Scan for the cell matching the given text and deliver its [x, y] coordinate at center. 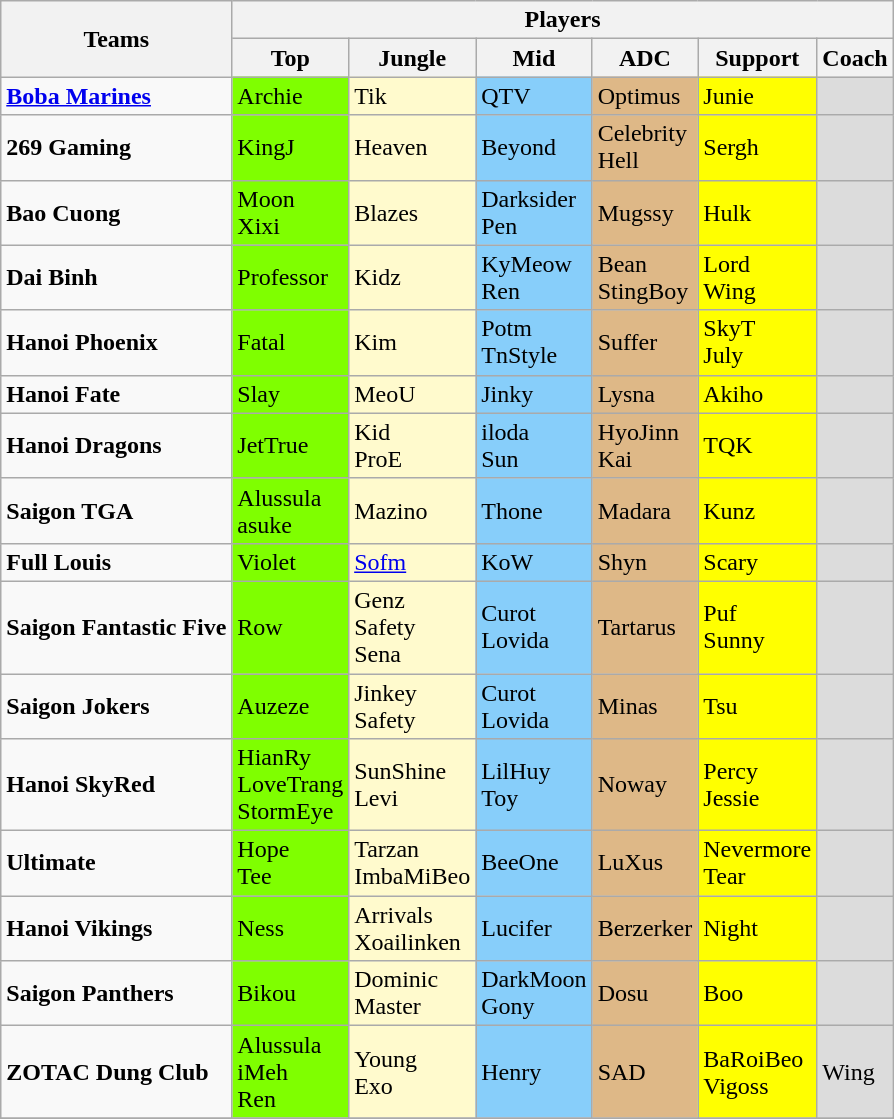
Jungle [412, 58]
Thone [534, 510]
Hulk [758, 212]
Hanoi SkyRed [116, 785]
Ness [290, 928]
Hanoi Fate [116, 394]
HianRy LoveTrang StormEye [290, 785]
Beyond [534, 148]
Optimus [645, 96]
Kim [412, 342]
Full Louis [116, 562]
269 Gaming [116, 148]
Bean StingBoy [645, 278]
Darksider Pen [534, 212]
Celebrity Hell [645, 148]
Alussula iMeh Ren [290, 1072]
Henry [534, 1072]
Ultimate [116, 864]
Saigon Jokers [116, 706]
TQK [758, 446]
DarkMoon Gony [534, 994]
Auzeze [290, 706]
Akiho [758, 394]
Shyn [645, 562]
Hope Tee [290, 864]
Saigon TGA [116, 510]
Young Exo [412, 1072]
Professor [290, 278]
Noway [645, 785]
Coach [855, 58]
Hanoi Dragons [116, 446]
Tartarus [645, 627]
Dominic Master [412, 994]
Kunz [758, 510]
Mazino [412, 510]
Junie [758, 96]
Kid ProE [412, 446]
Kidz [412, 278]
Violet [290, 562]
Scary [758, 562]
Boo [758, 994]
Lucifer [534, 928]
KoW [534, 562]
Suffer [645, 342]
iloda Sun [534, 446]
Berzerker [645, 928]
Night [758, 928]
BeeOne [534, 864]
Sofm [412, 562]
Moon Xixi [290, 212]
Top [290, 58]
HyoJinn Kai [645, 446]
Arrivals Xoailinken [412, 928]
Archie [290, 96]
Dai Binh [116, 278]
Slay [290, 394]
Hanoi Phoenix [116, 342]
Bikou [290, 994]
Lysna [645, 394]
SAD [645, 1072]
BaRoiBeo Vigoss [758, 1072]
Tsu [758, 706]
Jinkey Safety [412, 706]
Puf Sunny [758, 627]
Genz Safety Sena [412, 627]
Nevermore Tear [758, 864]
Lord Wing [758, 278]
Dosu [645, 994]
Boba Marines [116, 96]
Blazes [412, 212]
Tik [412, 96]
Players [562, 20]
Row [290, 627]
MeoU [412, 394]
Bao Cuong [116, 212]
ADC [645, 58]
Hanoi Vikings [116, 928]
LuXus [645, 864]
LilHuy Toy [534, 785]
Wing [855, 1072]
Mugssy [645, 212]
KyMeow Ren [534, 278]
Teams [116, 39]
ZOTAC Dung Club [116, 1072]
Madara [645, 510]
SunShine Levi [412, 785]
QTV [534, 96]
KingJ [290, 148]
Sergh [758, 148]
Alussula asuke [290, 510]
Saigon Fantastic Five [116, 627]
Fatal [290, 342]
Mid [534, 58]
JetTrue [290, 446]
Jinky [534, 394]
Saigon Panthers [116, 994]
Potm TnStyle [534, 342]
Percy Jessie [758, 785]
Heaven [412, 148]
Support [758, 58]
SkyT July [758, 342]
Tarzan ImbaMiBeo [412, 864]
Minas [645, 706]
